Return the (x, y) coordinate for the center point of the cell that contains the specified text.  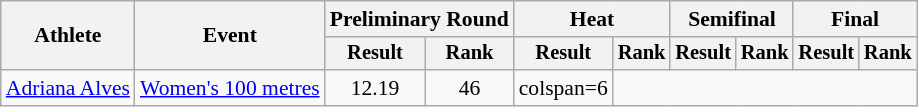
Semifinal (732, 19)
Adriana Alves (68, 88)
Preliminary Round (420, 19)
colspan=6 (564, 88)
Athlete (68, 36)
Heat (592, 19)
Event (230, 36)
Final (854, 19)
46 (469, 88)
12.19 (376, 88)
Women's 100 metres (230, 88)
